Scan for the cell matching the given text and deliver its [x, y] coordinate at center. 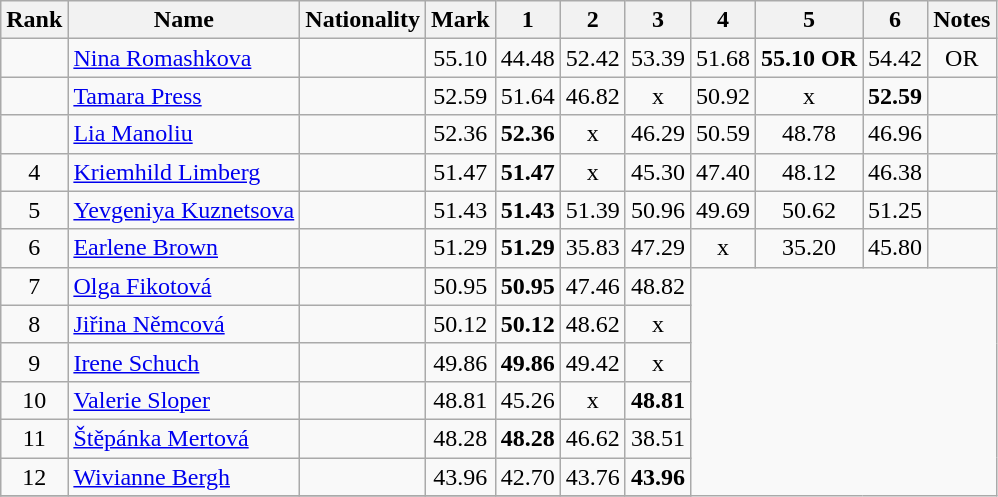
2 [592, 20]
10 [34, 400]
Jiřina Němcová [184, 324]
51.39 [592, 210]
Rank [34, 20]
9 [34, 362]
1 [528, 20]
50.92 [722, 96]
46.96 [896, 134]
12 [34, 477]
51.64 [528, 96]
Lia Manoliu [184, 134]
47.46 [592, 286]
Notes [962, 20]
48.62 [592, 324]
47.29 [658, 248]
45.26 [528, 400]
Mark [461, 20]
47.40 [722, 172]
50.62 [808, 210]
55.10 [461, 58]
7 [34, 286]
38.51 [658, 438]
48.82 [658, 286]
11 [34, 438]
Yevgeniya Kuznetsova [184, 210]
44.48 [528, 58]
55.10 OR [808, 58]
50.59 [722, 134]
Nationality [363, 20]
Wivianne Bergh [184, 477]
Tamara Press [184, 96]
52.42 [592, 58]
Olga Fikotová [184, 286]
46.38 [896, 172]
Irene Schuch [184, 362]
48.12 [808, 172]
35.20 [808, 248]
49.42 [592, 362]
Kriemhild Limberg [184, 172]
Valerie Sloper [184, 400]
46.62 [592, 438]
53.39 [658, 58]
51.68 [722, 58]
42.70 [528, 477]
35.83 [592, 248]
48.78 [808, 134]
54.42 [896, 58]
Štěpánka Mertová [184, 438]
51.25 [896, 210]
46.29 [658, 134]
Name [184, 20]
49.69 [722, 210]
Nina Romashkova [184, 58]
8 [34, 324]
3 [658, 20]
Earlene Brown [184, 248]
45.30 [658, 172]
50.96 [658, 210]
OR [962, 58]
46.82 [592, 96]
45.80 [896, 248]
43.76 [592, 477]
